Capture the cell that displays the provided text and extract its (x, y) central coordinate. 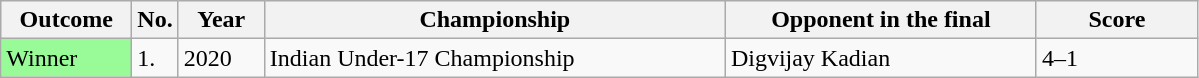
No. (155, 20)
1. (155, 58)
2020 (221, 58)
Opponent in the final (880, 20)
Indian Under-17 Championship (494, 58)
Winner (66, 58)
Championship (494, 20)
4–1 (1116, 58)
Year (221, 20)
Outcome (66, 20)
Score (1116, 20)
Digvijay Kadian (880, 58)
